From the cell containing the given text, extract its center point as [X, Y] coordinate. 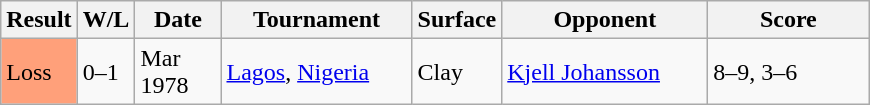
8–9, 3–6 [788, 72]
Score [788, 20]
Lagos, Nigeria [316, 72]
Clay [457, 72]
Kjell Johansson [605, 72]
Loss [39, 72]
Tournament [316, 20]
Surface [457, 20]
Result [39, 20]
Mar 1978 [178, 72]
0–1 [106, 72]
Opponent [605, 20]
W/L [106, 20]
Date [178, 20]
